Detect which cell encompasses the target text, then output its (x, y) center coordinate. 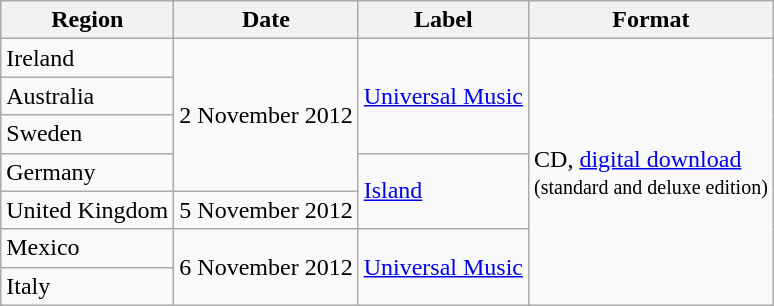
Sweden (88, 134)
United Kingdom (88, 210)
Australia (88, 96)
Italy (88, 286)
Label (443, 20)
Island (443, 191)
Region (88, 20)
Format (652, 20)
Mexico (88, 248)
Ireland (88, 58)
5 November 2012 (266, 210)
Germany (88, 172)
Date (266, 20)
CD, digital download(standard and deluxe edition) (652, 172)
6 November 2012 (266, 267)
2 November 2012 (266, 115)
